Find where the given text appears and provide that cell's center as [x, y] coordinate. 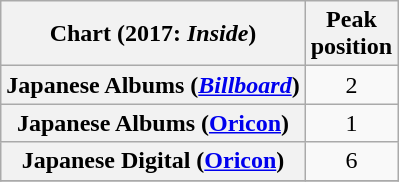
1 [351, 123]
2 [351, 85]
Chart (2017: Inside) [153, 34]
Japanese Digital (Oricon) [153, 161]
Japanese Albums (Billboard) [153, 85]
Japanese Albums (Oricon) [153, 123]
Peakposition [351, 34]
6 [351, 161]
